Search for the cell housing the specified text and yield its [x, y] center coordinate. 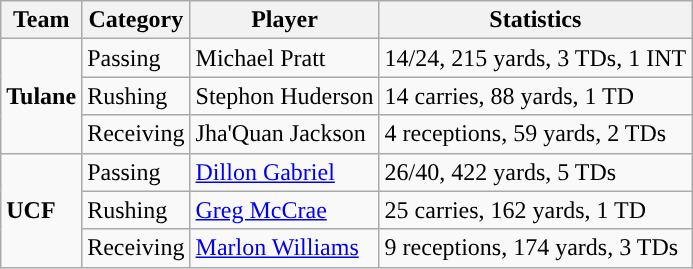
Jha'Quan Jackson [284, 134]
Player [284, 20]
14/24, 215 yards, 3 TDs, 1 INT [536, 58]
Michael Pratt [284, 58]
25 carries, 162 yards, 1 TD [536, 210]
Greg McCrae [284, 210]
9 receptions, 174 yards, 3 TDs [536, 248]
Statistics [536, 20]
Marlon Williams [284, 248]
Team [42, 20]
Tulane [42, 96]
14 carries, 88 yards, 1 TD [536, 96]
Dillon Gabriel [284, 172]
4 receptions, 59 yards, 2 TDs [536, 134]
UCF [42, 210]
26/40, 422 yards, 5 TDs [536, 172]
Stephon Huderson [284, 96]
Category [136, 20]
